Capture the cell that displays the provided text and extract its (X, Y) central coordinate. 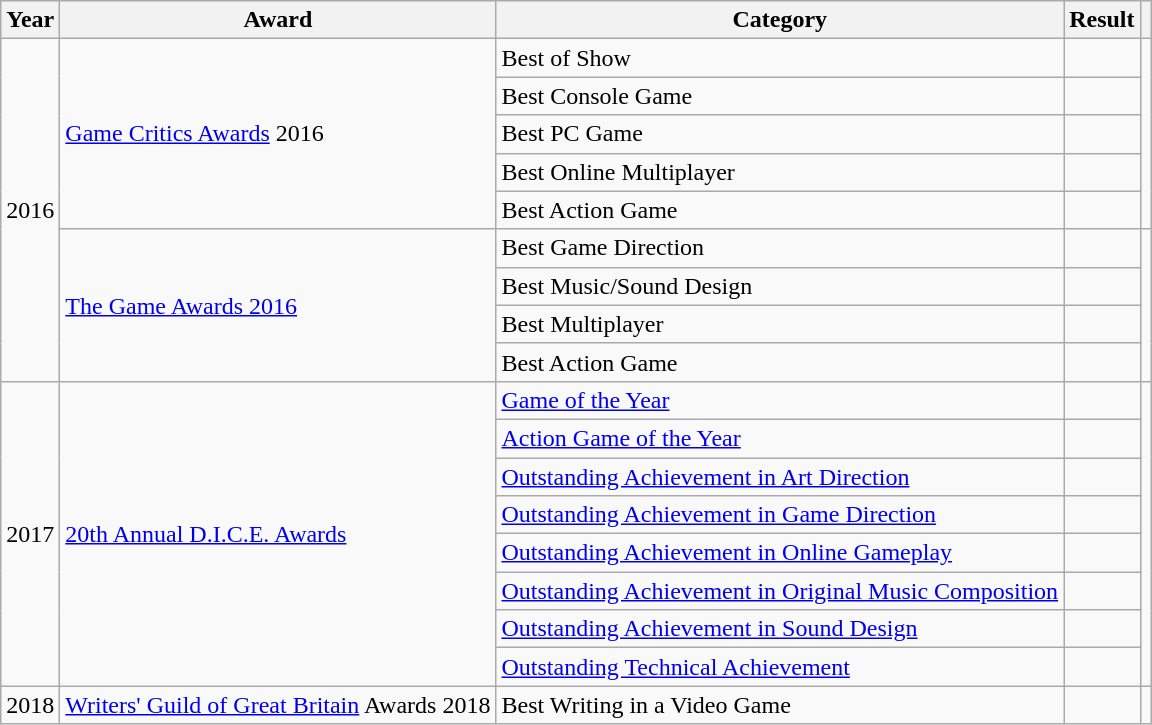
Year (30, 20)
Result (1102, 20)
Category (780, 20)
Outstanding Technical Achievement (780, 667)
Outstanding Achievement in Original Music Composition (780, 591)
Outstanding Achievement in Sound Design (780, 629)
Best Online Multiplayer (780, 172)
Best Music/Sound Design (780, 286)
Action Game of the Year (780, 438)
Award (278, 20)
Writers' Guild of Great Britain Awards 2018 (278, 705)
The Game Awards 2016 (278, 305)
Outstanding Achievement in Game Direction (780, 515)
Best Console Game (780, 96)
20th Annual D.I.C.E. Awards (278, 533)
Outstanding Achievement in Online Gameplay (780, 553)
Best of Show (780, 58)
2017 (30, 533)
Outstanding Achievement in Art Direction (780, 477)
Best Game Direction (780, 248)
Game of the Year (780, 400)
2018 (30, 705)
Best Writing in a Video Game (780, 705)
2016 (30, 210)
Best PC Game (780, 134)
Game Critics Awards 2016 (278, 134)
Best Multiplayer (780, 324)
